Pinpoint the cell where the given text exists, returning its (x, y) midpoint coordinate. 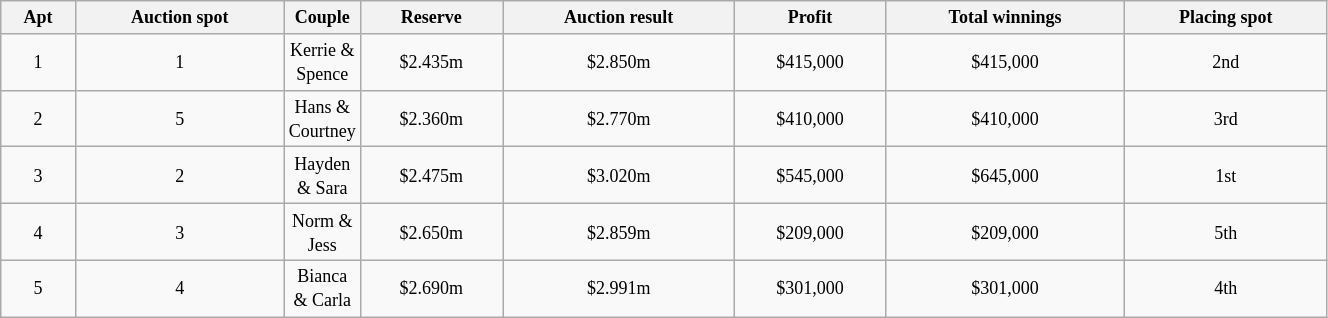
$3.020m (619, 176)
Hans & Courtney (322, 118)
2nd (1226, 62)
Hayden & Sara (322, 176)
$2.475m (431, 176)
$2.859m (619, 232)
$2.690m (431, 288)
3rd (1226, 118)
4th (1226, 288)
$2.770m (619, 118)
$545,000 (810, 176)
$2.850m (619, 62)
$645,000 (1005, 176)
Bianca & Carla (322, 288)
5th (1226, 232)
Couple (322, 18)
Placing spot (1226, 18)
Reserve (431, 18)
$2.991m (619, 288)
$2.435m (431, 62)
Auction spot (180, 18)
Auction result (619, 18)
$2.360m (431, 118)
Total winnings (1005, 18)
$2.650m (431, 232)
1st (1226, 176)
Kerrie & Spence (322, 62)
Norm & Jess (322, 232)
Apt (38, 18)
Profit (810, 18)
